Scan for the cell matching the given text and deliver its (x, y) coordinate at center. 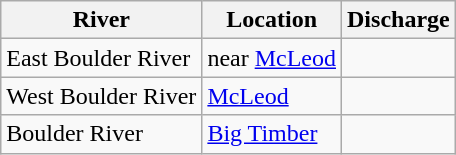
Big Timber (272, 134)
Discharge (399, 20)
Boulder River (102, 134)
near McLeod (272, 58)
East Boulder River (102, 58)
West Boulder River (102, 96)
River (102, 20)
McLeod (272, 96)
Location (272, 20)
